Capture the cell that displays the provided text and extract its (X, Y) central coordinate. 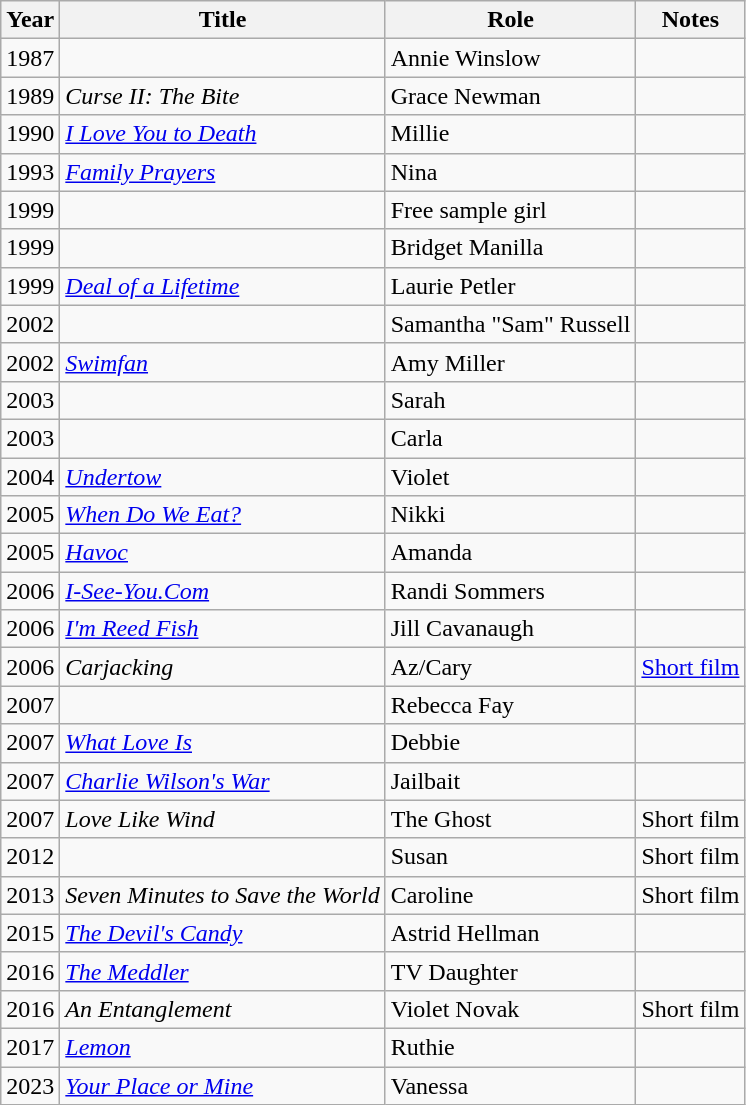
Bridget Manilla (510, 248)
Sarah (510, 400)
Jailbait (510, 781)
TV Daughter (510, 971)
Az/Cary (510, 667)
Role (510, 20)
2012 (30, 857)
Annie Winslow (510, 58)
Your Place or Mine (222, 1085)
The Meddler (222, 971)
Randi Sommers (510, 591)
Free sample girl (510, 210)
Ruthie (510, 1047)
Havoc (222, 553)
2017 (30, 1047)
Nina (510, 172)
2004 (30, 477)
The Ghost (510, 819)
Charlie Wilson's War (222, 781)
Amanda (510, 553)
Caroline (510, 895)
Undertow (222, 477)
Vanessa (510, 1085)
Love Like Wind (222, 819)
The Devil's Candy (222, 933)
Lemon (222, 1047)
1993 (30, 172)
Swimfan (222, 362)
Curse II: The Bite (222, 96)
Family Prayers (222, 172)
Nikki (510, 515)
I-See-You.Com (222, 591)
Year (30, 20)
Seven Minutes to Save the World (222, 895)
An Entanglement (222, 1009)
Violet (510, 477)
Susan (510, 857)
Amy Miller (510, 362)
1987 (30, 58)
Jill Cavanaugh (510, 629)
2015 (30, 933)
Debbie (510, 743)
I Love You to Death (222, 134)
1989 (30, 96)
What Love Is (222, 743)
Violet Novak (510, 1009)
Laurie Petler (510, 286)
Title (222, 20)
Samantha "Sam" Russell (510, 324)
When Do We Eat? (222, 515)
Carjacking (222, 667)
2023 (30, 1085)
Deal of a Lifetime (222, 286)
Millie (510, 134)
Carla (510, 438)
Rebecca Fay (510, 705)
1990 (30, 134)
Astrid Hellman (510, 933)
I'm Reed Fish (222, 629)
2013 (30, 895)
Grace Newman (510, 96)
Notes (690, 20)
